Output the [x, y] coordinate of the center of the cell containing the given text.  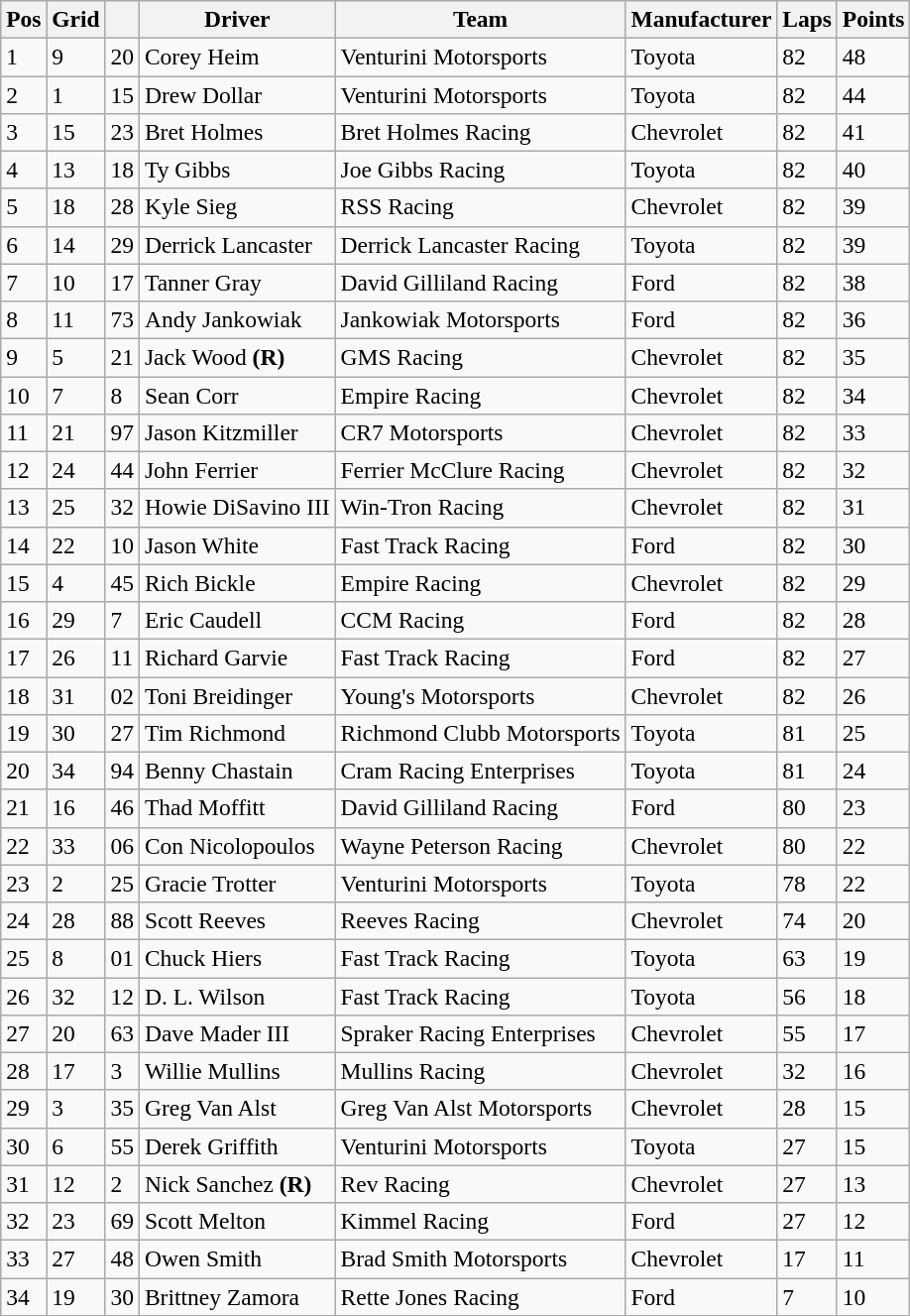
Brad Smith Motorsports [480, 1258]
Sean Corr [237, 395]
Scott Reeves [237, 920]
CR7 Motorsports [480, 432]
Derek Griffith [237, 1146]
73 [122, 319]
Young's Motorsports [480, 695]
Brittney Zamora [237, 1296]
Eric Caudell [237, 620]
Richard Garvie [237, 658]
Andy Jankowiak [237, 319]
John Ferrier [237, 470]
Bret Holmes [237, 132]
Grid [75, 19]
Spraker Racing Enterprises [480, 1033]
Jankowiak Motorsports [480, 319]
Scott Melton [237, 1221]
Pos [24, 19]
Cram Racing Enterprises [480, 771]
88 [122, 920]
Thad Moffitt [237, 808]
Willie Mullins [237, 1071]
Ty Gibbs [237, 170]
Team [480, 19]
36 [873, 319]
Mullins Racing [480, 1071]
Kyle Sieg [237, 207]
Wayne Peterson Racing [480, 846]
Rich Bickle [237, 583]
Derrick Lancaster Racing [480, 245]
D. L. Wilson [237, 996]
94 [122, 771]
Owen Smith [237, 1258]
Jack Wood (R) [237, 357]
45 [122, 583]
74 [807, 920]
46 [122, 808]
78 [807, 884]
CCM Racing [480, 620]
69 [122, 1221]
Manufacturer [702, 19]
Ferrier McClure Racing [480, 470]
Kimmel Racing [480, 1221]
Rev Racing [480, 1184]
41 [873, 132]
Points [873, 19]
02 [122, 695]
Richmond Clubb Motorsports [480, 733]
Joe Gibbs Racing [480, 170]
38 [873, 283]
Tanner Gray [237, 283]
Tim Richmond [237, 733]
GMS Racing [480, 357]
Chuck Hiers [237, 958]
Nick Sanchez (R) [237, 1184]
01 [122, 958]
Drew Dollar [237, 94]
Toni Breidinger [237, 695]
Derrick Lancaster [237, 245]
Driver [237, 19]
Howie DiSavino III [237, 508]
97 [122, 432]
Benny Chastain [237, 771]
Jason White [237, 545]
Corey Heim [237, 57]
Bret Holmes Racing [480, 132]
56 [807, 996]
Dave Mader III [237, 1033]
Win-Tron Racing [480, 508]
RSS Racing [480, 207]
40 [873, 170]
Con Nicolopoulos [237, 846]
Reeves Racing [480, 920]
Jason Kitzmiller [237, 432]
Greg Van Alst [237, 1109]
Rette Jones Racing [480, 1296]
Laps [807, 19]
Greg Van Alst Motorsports [480, 1109]
Gracie Trotter [237, 884]
06 [122, 846]
